Determine the [X, Y] coordinate at the center of the cell enclosing the given text.  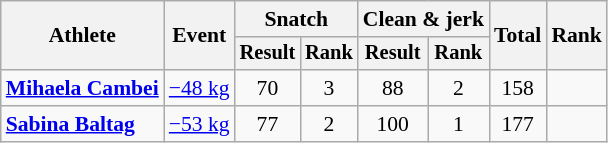
Clean & jerk [424, 19]
−53 kg [200, 124]
Mihaela Cambei [82, 88]
88 [393, 88]
3 [329, 88]
Sabina Baltag [82, 124]
77 [268, 124]
1 [458, 124]
Total [518, 36]
177 [518, 124]
158 [518, 88]
100 [393, 124]
Snatch [296, 19]
−48 kg [200, 88]
70 [268, 88]
Event [200, 36]
Athlete [82, 36]
